From the cell containing the given text, extract its center point as [X, Y] coordinate. 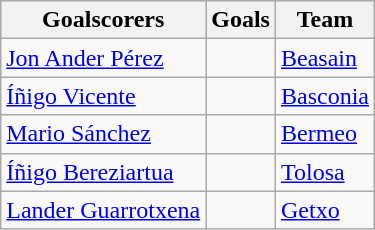
Íñigo Bereziartua [104, 172]
Goalscorers [104, 20]
Getxo [324, 210]
Team [324, 20]
Lander Guarrotxena [104, 210]
Bermeo [324, 134]
Beasain [324, 58]
Íñigo Vicente [104, 96]
Mario Sánchez [104, 134]
Basconia [324, 96]
Jon Ander Pérez [104, 58]
Tolosa [324, 172]
Goals [241, 20]
